Return the (X, Y) coordinate for the center point of the cell that contains the specified text.  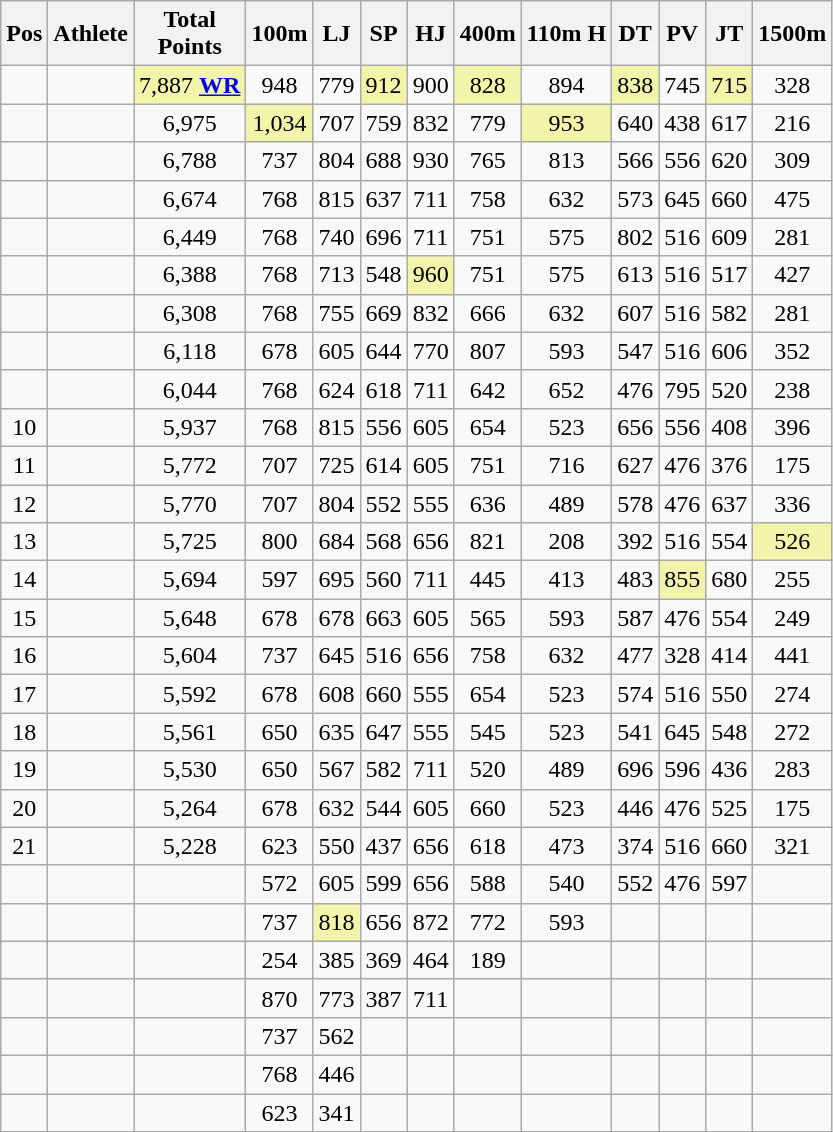
17 (24, 694)
5,772 (190, 465)
374 (636, 846)
189 (488, 960)
894 (566, 85)
716 (566, 465)
475 (792, 199)
855 (682, 580)
930 (430, 161)
438 (682, 123)
473 (566, 846)
19 (24, 770)
544 (384, 808)
663 (384, 618)
773 (336, 998)
283 (792, 770)
5,592 (190, 694)
759 (384, 123)
6,044 (190, 389)
617 (730, 123)
100m (280, 34)
15 (24, 618)
413 (566, 580)
695 (336, 580)
436 (730, 770)
566 (636, 161)
477 (636, 656)
613 (636, 275)
18 (24, 732)
5,264 (190, 808)
TotalPoints (190, 34)
110m H (566, 34)
5,228 (190, 846)
640 (636, 123)
5,770 (190, 503)
13 (24, 542)
DT (636, 34)
813 (566, 161)
216 (792, 123)
6,449 (190, 237)
725 (336, 465)
560 (384, 580)
11 (24, 465)
SP (384, 34)
5,648 (190, 618)
547 (636, 351)
Pos (24, 34)
5,694 (190, 580)
567 (336, 770)
274 (792, 694)
795 (682, 389)
578 (636, 503)
483 (636, 580)
828 (488, 85)
6,674 (190, 199)
652 (566, 389)
912 (384, 85)
800 (280, 542)
272 (792, 732)
609 (730, 237)
6,975 (190, 123)
7,887 WR (190, 85)
238 (792, 389)
6,308 (190, 313)
872 (430, 922)
599 (384, 884)
770 (430, 351)
953 (566, 123)
838 (636, 85)
765 (488, 161)
620 (730, 161)
385 (336, 960)
341 (336, 1113)
5,937 (190, 427)
400m (488, 34)
5,530 (190, 770)
642 (488, 389)
526 (792, 542)
255 (792, 580)
12 (24, 503)
614 (384, 465)
807 (488, 351)
427 (792, 275)
1500m (792, 34)
669 (384, 313)
392 (636, 542)
208 (566, 542)
568 (384, 542)
387 (384, 998)
LJ (336, 34)
572 (280, 884)
596 (682, 770)
6,118 (190, 351)
5,561 (190, 732)
6,788 (190, 161)
587 (636, 618)
772 (488, 922)
608 (336, 694)
408 (730, 427)
21 (24, 846)
870 (280, 998)
336 (792, 503)
627 (636, 465)
517 (730, 275)
437 (384, 846)
369 (384, 960)
16 (24, 656)
5,725 (190, 542)
562 (336, 1036)
445 (488, 580)
309 (792, 161)
684 (336, 542)
321 (792, 846)
624 (336, 389)
464 (430, 960)
574 (636, 694)
644 (384, 351)
565 (488, 618)
715 (730, 85)
818 (336, 922)
254 (280, 960)
540 (566, 884)
Athlete (91, 34)
900 (430, 85)
960 (430, 275)
20 (24, 808)
802 (636, 237)
545 (488, 732)
396 (792, 427)
414 (730, 656)
755 (336, 313)
666 (488, 313)
606 (730, 351)
713 (336, 275)
607 (636, 313)
688 (384, 161)
740 (336, 237)
PV (682, 34)
541 (636, 732)
6,388 (190, 275)
376 (730, 465)
745 (682, 85)
10 (24, 427)
HJ (430, 34)
1,034 (280, 123)
647 (384, 732)
573 (636, 199)
636 (488, 503)
821 (488, 542)
5,604 (190, 656)
249 (792, 618)
525 (730, 808)
680 (730, 580)
948 (280, 85)
JT (730, 34)
352 (792, 351)
635 (336, 732)
441 (792, 656)
14 (24, 580)
588 (488, 884)
